Determine the [X, Y] coordinate at the center of the cell enclosing the given text.  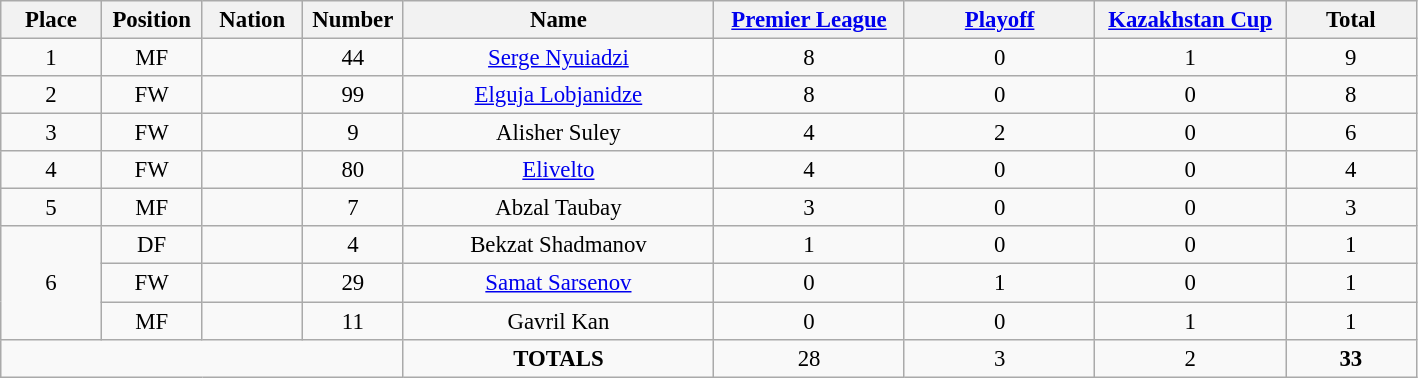
Serge Nyuiadzi [558, 58]
Playoff [1000, 20]
7 [354, 208]
TOTALS [558, 358]
Number [354, 20]
33 [1352, 358]
DF [152, 245]
Abzal Taubay [558, 208]
99 [354, 95]
Bekzat Shadmanov [558, 245]
Position [152, 20]
Nation [252, 20]
Name [558, 20]
Elivelto [558, 170]
Gavril Kan [558, 321]
Premier League [810, 20]
5 [52, 208]
Elguja Lobjanidze [558, 95]
44 [354, 58]
Samat Sarsenov [558, 283]
11 [354, 321]
Place [52, 20]
Kazakhstan Cup [1190, 20]
Alisher Suley [558, 133]
80 [354, 170]
Total [1352, 20]
28 [810, 358]
29 [354, 283]
